Scan for the cell matching the given text and deliver its (X, Y) coordinate at center. 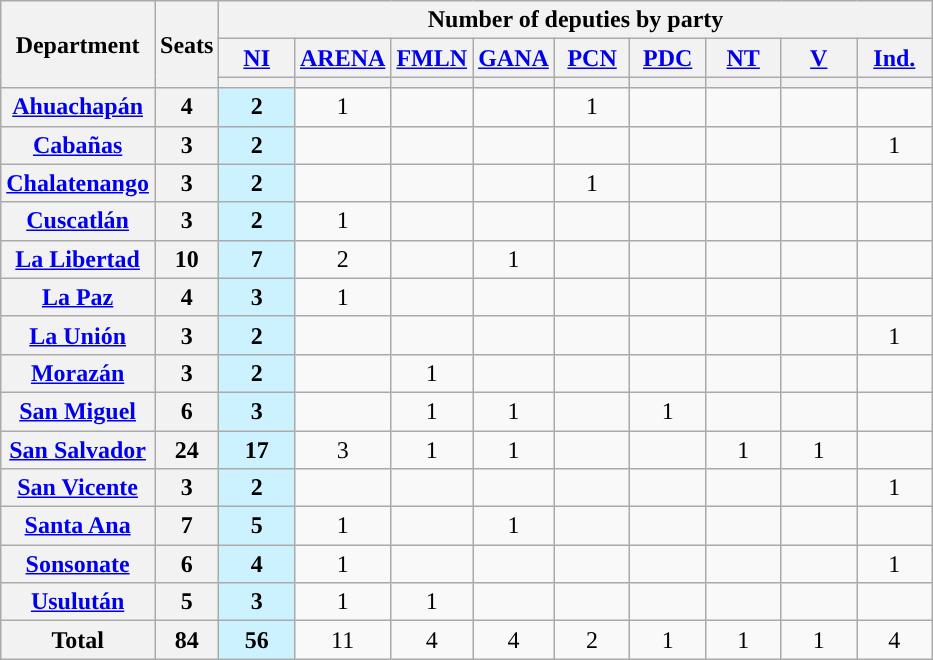
Sonsonate (78, 564)
San Vicente (78, 488)
24 (186, 449)
La Unión (78, 335)
Total (78, 640)
56 (257, 640)
Usulután (78, 602)
ARENA (342, 58)
PDC (668, 58)
FMLN (432, 58)
NI (257, 58)
84 (186, 640)
Seats (186, 44)
San Miguel (78, 411)
11 (342, 640)
Cabañas (78, 145)
NT (743, 58)
V (819, 58)
Cuscatlán (78, 221)
La Paz (78, 297)
Chalatenango (78, 183)
10 (186, 259)
GANA (514, 58)
17 (257, 449)
San Salvador (78, 449)
Ind. (895, 58)
Santa Ana (78, 526)
La Libertad (78, 259)
Morazán (78, 373)
PCN (592, 58)
Department (78, 44)
Ahuachapán (78, 107)
Number of deputies by party (576, 20)
